Extract the (X, Y) coordinate from the center of the cell holding the provided text.  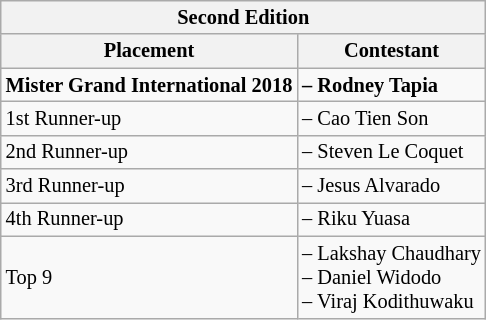
2nd Runner-up (149, 152)
Second Edition (244, 17)
– Rodney Tapia (392, 85)
– Jesus Alvarado (392, 186)
4th Runner-up (149, 219)
– Riku Yuasa (392, 219)
– Steven Le Coquet (392, 152)
3rd Runner-up (149, 186)
– Lakshay Chaudhary – Daniel Widodo – Viraj Kodithuwaku (392, 277)
Mister Grand International 2018 (149, 85)
1st Runner-up (149, 118)
Contestant (392, 51)
Top 9 (149, 277)
Placement (149, 51)
– Cao Tien Son (392, 118)
